Output the [x, y] coordinate of the center of the cell containing the given text.  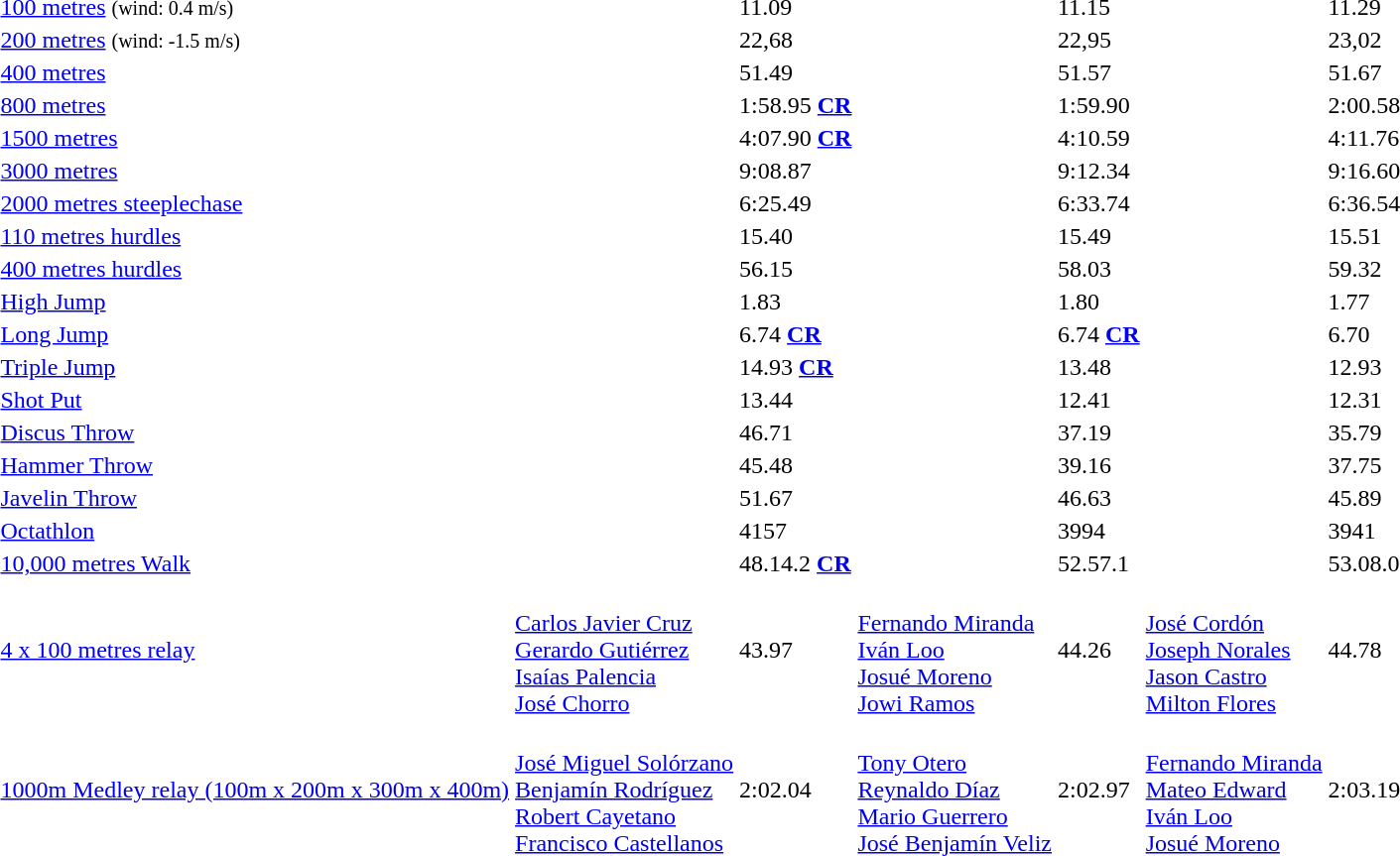
13.44 [796, 400]
43.97 [796, 650]
58.03 [1098, 269]
22,95 [1098, 40]
52.57.1 [1098, 563]
1:59.90 [1098, 105]
37.19 [1098, 432]
9:12.34 [1098, 171]
56.15 [796, 269]
51.49 [796, 72]
51.67 [796, 498]
1:58.95 CR [796, 105]
1.83 [796, 302]
3994 [1098, 531]
Carlos Javier Cruz Gerardo Gutiérrez Isaías Palencia José Chorro [625, 650]
46.71 [796, 432]
12.41 [1098, 400]
44.26 [1098, 650]
51.57 [1098, 72]
4:10.59 [1098, 138]
José Cordón Joseph Norales Jason Castro Milton Flores [1234, 650]
6:33.74 [1098, 203]
Fernando Miranda Iván Loo Josué Moreno Jowi Ramos [955, 650]
14.93 CR [796, 367]
9:08.87 [796, 171]
4:07.90 CR [796, 138]
15.40 [796, 236]
15.49 [1098, 236]
6:25.49 [796, 203]
39.16 [1098, 465]
13.48 [1098, 367]
4157 [796, 531]
1.80 [1098, 302]
48.14.2 CR [796, 563]
46.63 [1098, 498]
45.48 [796, 465]
22,68 [796, 40]
